Scan for the cell matching the given text and deliver its (X, Y) coordinate at center. 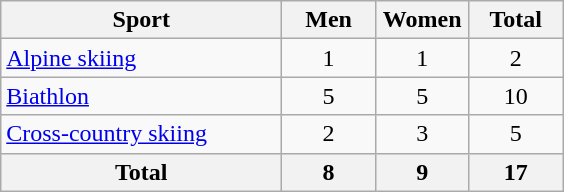
Sport (142, 20)
Alpine skiing (142, 58)
8 (329, 172)
17 (516, 172)
Cross-country skiing (142, 134)
10 (516, 96)
Men (329, 20)
Women (422, 20)
9 (422, 172)
3 (422, 134)
Biathlon (142, 96)
